Search for the cell housing the specified text and yield its (X, Y) center coordinate. 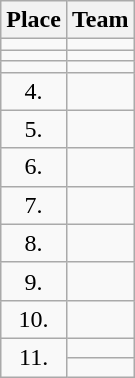
11. (34, 357)
5. (34, 129)
10. (34, 319)
8. (34, 243)
9. (34, 281)
7. (34, 205)
4. (34, 91)
6. (34, 167)
Place (34, 20)
Team (100, 20)
